Return [X, Y] of the center of cell containing provided text 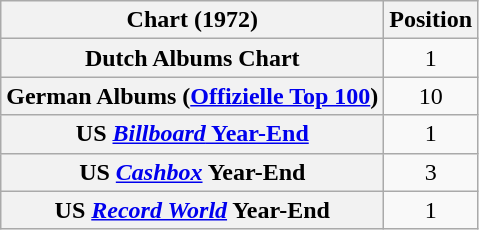
Chart (1972) [192, 20]
US Record World Year-End [192, 210]
US Billboard Year-End [192, 134]
Position [431, 20]
Dutch Albums Chart [192, 58]
10 [431, 96]
3 [431, 172]
US Cashbox Year-End [192, 172]
German Albums (Offizielle Top 100) [192, 96]
